Extract the (x, y) coordinate from the center of the cell holding the provided text.  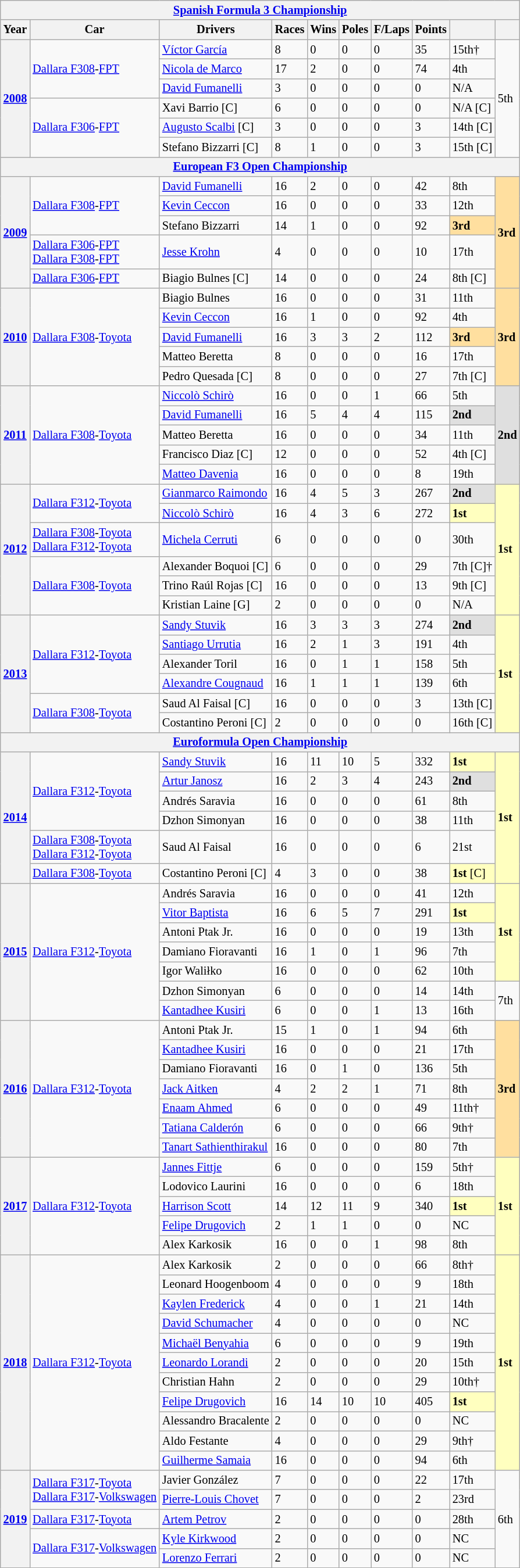
N/A [C] (472, 108)
Michela Cerruti (216, 539)
23rd (472, 1499)
7th [C]† (472, 566)
Stefano Bizzarri [C] (216, 147)
16th [C] (472, 722)
Alexander Boquoi [C] (216, 566)
16th (472, 1011)
2016 (15, 1089)
2014 (15, 818)
8th [C] (472, 278)
Alexander Toril (216, 664)
98 (431, 1245)
2018 (15, 1362)
Harrison Scott (216, 1206)
10th (472, 971)
291 (431, 912)
Car (94, 30)
Xavi Barrio [C] (216, 108)
Alessandro Bracalente (216, 1421)
Jack Aitken (216, 1089)
Dallara F317-Toyota (94, 1519)
139 (431, 683)
Year (15, 30)
Víctor García (216, 49)
Wins (323, 30)
David Schumacher (216, 1323)
Tanart Sathienthirakul (216, 1147)
2015 (15, 952)
10th† (472, 1382)
Augusto Scalbi [C] (216, 127)
8th† (472, 1265)
Artem Petrov (216, 1519)
Lorenzo Ferrari (216, 1558)
80 (431, 1147)
191 (431, 645)
31 (431, 298)
Saud Al Faisal [C] (216, 703)
Guilherme Samaia (216, 1460)
14th [C] (472, 127)
Javier González (216, 1480)
Matteo Davenia (216, 474)
96 (431, 952)
13th (472, 932)
71 (431, 1089)
33 (431, 206)
243 (431, 781)
22 (431, 1480)
61 (431, 801)
2008 (15, 98)
41 (431, 893)
24 (431, 278)
Dallara F317-ToyotaDallara F317-Volkswagen (94, 1489)
267 (431, 493)
Christian Hahn (216, 1382)
2012 (15, 549)
27 (431, 376)
21st (472, 847)
Kaylen Frederick (216, 1304)
34 (431, 435)
Gianmarco Raimondo (216, 493)
Enaam Ahmed (216, 1108)
Pierre-Louis Chovet (216, 1499)
Jesse Krohn (216, 252)
Drivers (216, 30)
Biagio Bulnes (216, 298)
Dallara F306-FPTDallara F308-FPT (94, 252)
Leonard Hoogenboom (216, 1284)
Trino Raúl Rojas [C] (216, 586)
332 (431, 762)
5th† (472, 1167)
Points (431, 30)
Dallara F317-Volkswagen (94, 1548)
340 (431, 1206)
F/Laps (392, 30)
2019 (15, 1519)
Kyle Kirkwood (216, 1538)
15 (290, 1030)
2009 (15, 232)
42 (431, 186)
49 (431, 1108)
Artur Janosz (216, 781)
2013 (15, 674)
Biagio Bulnes [C] (216, 278)
159 (431, 1167)
European F3 Open Championship (261, 167)
272 (431, 513)
28th (472, 1519)
Kristian Laine [G] (216, 605)
74 (431, 69)
15th [C] (472, 147)
Euroformula Open Championship (261, 742)
2011 (15, 435)
Saud Al Faisal (216, 847)
Stefano Bizzarri (216, 225)
Races (290, 30)
Lodovico Laurini (216, 1186)
Santiago Urrutia (216, 645)
62 (431, 971)
2017 (15, 1206)
Aldo Festante (216, 1441)
52 (431, 454)
35 (431, 49)
30th (472, 539)
Vitor Baptista (216, 912)
Nicola de Marco (216, 69)
9th [C] (472, 586)
2010 (15, 337)
1st [C] (472, 874)
Pedro Quesada [C] (216, 376)
Michaël Benyahia (216, 1343)
Jannes Fittje (216, 1167)
Alexandre Cougnaud (216, 683)
20 (431, 1362)
13th [C] (472, 703)
112 (431, 337)
158 (431, 664)
Poles (355, 30)
Tatiana Calderón (216, 1127)
11th† (472, 1108)
Francisco Diaz [C] (216, 454)
7th [C] (472, 376)
19 (431, 932)
15th (472, 1362)
15th† (472, 49)
17 (290, 69)
Leonardo Lorandi (216, 1362)
136 (431, 1069)
115 (431, 415)
Spanish Formula 3 Championship (261, 10)
405 (431, 1402)
Igor Waliłko (216, 971)
274 (431, 625)
4th [C] (472, 454)
